Search for the cell housing the specified text and yield its [x, y] center coordinate. 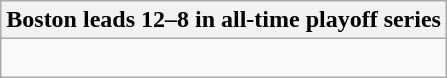
Boston leads 12–8 in all-time playoff series [224, 20]
